Provide the (X, Y) coordinate of the cell's center where the given text is located.  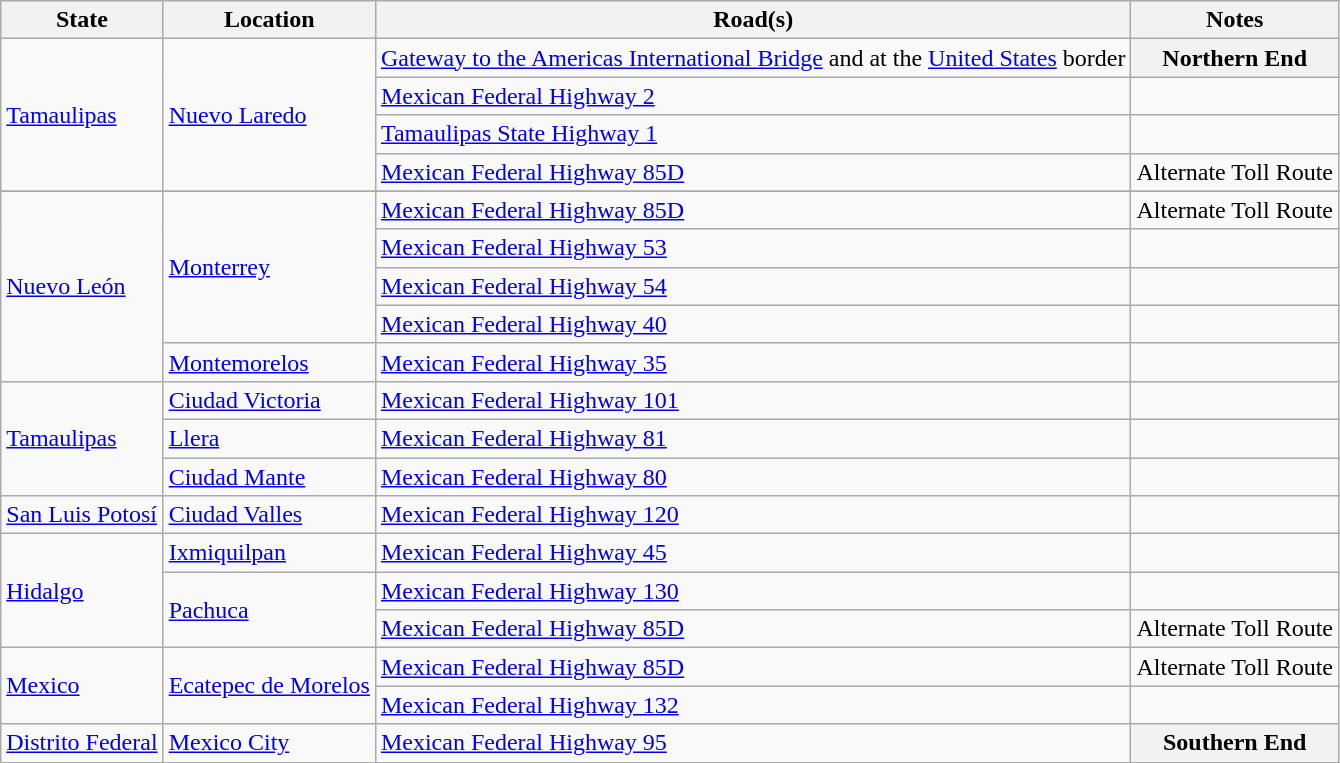
Ecatepec de Morelos (269, 686)
Hidalgo (82, 591)
Ciudad Valles (269, 515)
Northern End (1235, 58)
Mexican Federal Highway 130 (753, 591)
Mexico (82, 686)
Tamaulipas State Highway 1 (753, 134)
Mexican Federal Highway 120 (753, 515)
Ixmiquilpan (269, 553)
Mexican Federal Highway 2 (753, 96)
Mexican Federal Highway 81 (753, 438)
Mexican Federal Highway 53 (753, 248)
Mexican Federal Highway 80 (753, 477)
Mexican Federal Highway 40 (753, 324)
San Luis Potosí (82, 515)
Ciudad Mante (269, 477)
Llera (269, 438)
Pachuca (269, 610)
Notes (1235, 20)
Mexico City (269, 743)
Nuevo León (82, 286)
Nuevo Laredo (269, 115)
Road(s) (753, 20)
Mexican Federal Highway 45 (753, 553)
Montemorelos (269, 362)
Mexican Federal Highway 35 (753, 362)
Monterrey (269, 267)
Location (269, 20)
Mexican Federal Highway 95 (753, 743)
Mexican Federal Highway 132 (753, 705)
Ciudad Victoria (269, 400)
State (82, 20)
Mexican Federal Highway 101 (753, 400)
Distrito Federal (82, 743)
Mexican Federal Highway 54 (753, 286)
Southern End (1235, 743)
Gateway to the Americas International Bridge and at the United States border (753, 58)
